Return (X, Y) of the center of cell containing provided text 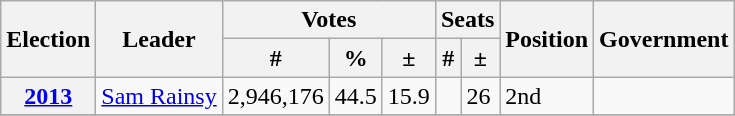
Votes (328, 20)
2013 (48, 96)
44.5 (356, 96)
Sam Rainsy (159, 96)
2,946,176 (276, 96)
26 (480, 96)
2nd (547, 96)
15.9 (408, 96)
Position (547, 39)
Seats (467, 20)
Leader (159, 39)
Government (664, 39)
Election (48, 39)
% (356, 58)
